Return the [x, y] coordinate for the center point of the cell that contains the specified text.  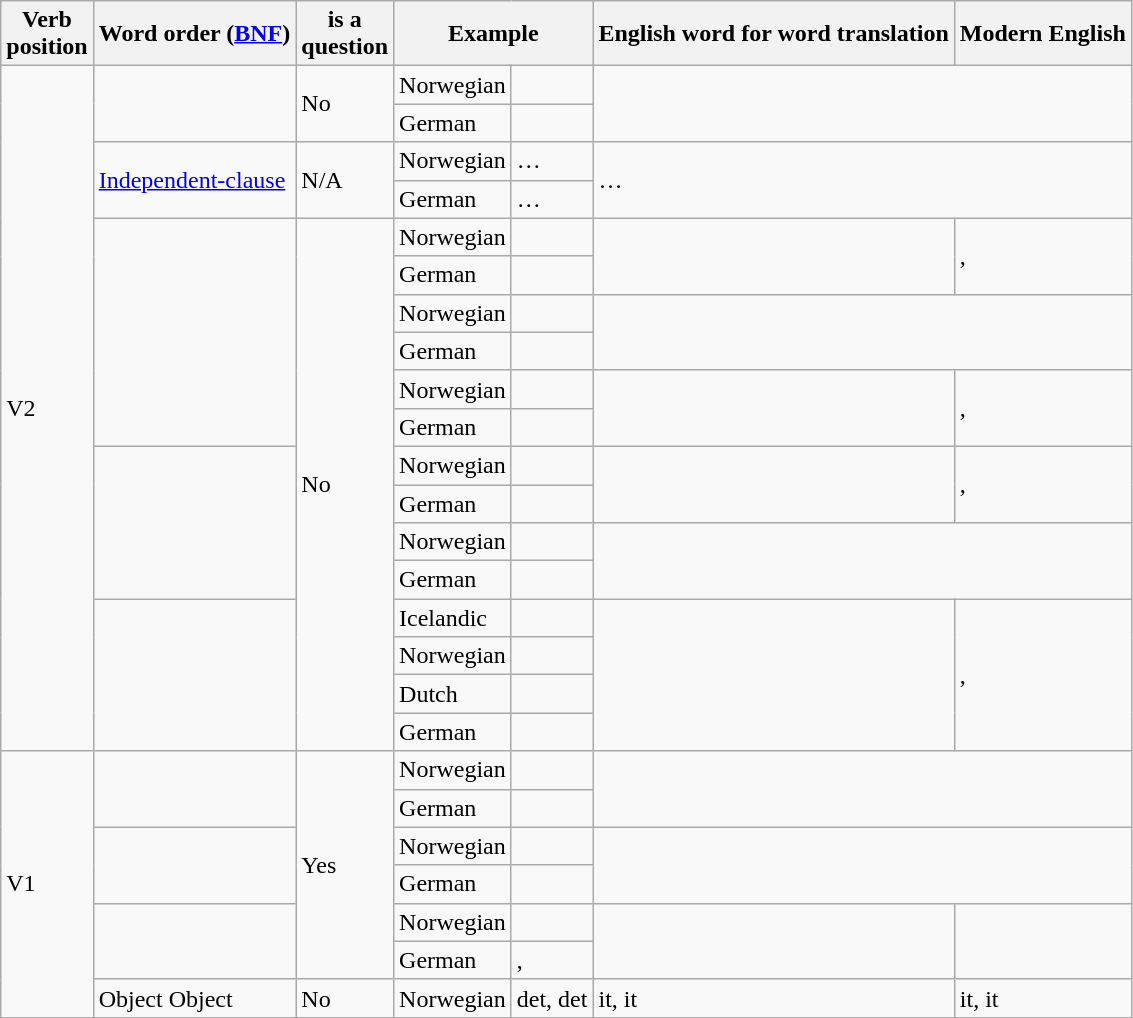
Yes [345, 865]
Verbposi­tion [47, 34]
is aques­tion [345, 34]
English word for word translation [774, 34]
Modern English [1042, 34]
V1 [47, 884]
Icelandic [453, 618]
Example [494, 34]
N/A [345, 180]
det, det [552, 998]
Word order (BNF) [194, 34]
Object Object [194, 998]
Dutch [453, 694]
Independent-clause [194, 180]
V2 [47, 408]
